Scan for the cell matching the given text and deliver its [X, Y] coordinate at center. 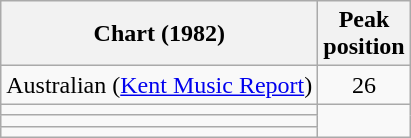
Peakposition [364, 34]
Chart (1982) [160, 34]
Australian (Kent Music Report) [160, 85]
26 [364, 85]
